Extract the [x, y] coordinate from the center of the cell holding the provided text.  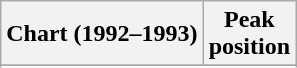
Peakposition [249, 34]
Chart (1992–1993) [102, 34]
